For the text-containing cell, return its midpoint in (x, y) coordinate format. 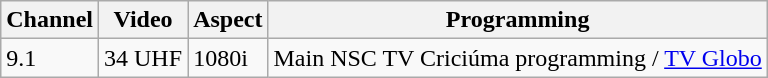
9.1 (50, 58)
Main NSC TV Criciúma programming / TV Globo (518, 58)
34 UHF (144, 58)
Video (144, 20)
1080i (228, 58)
Channel (50, 20)
Programming (518, 20)
Aspect (228, 20)
